For the text-containing cell, return its midpoint in [X, Y] coordinate format. 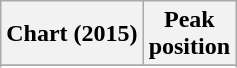
Peak position [189, 34]
Chart (2015) [72, 34]
